Search for the cell housing the specified text and yield its [X, Y] center coordinate. 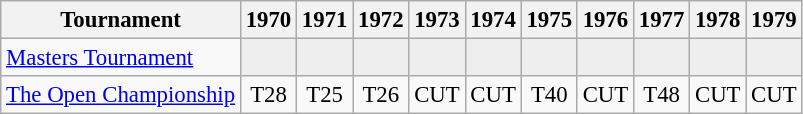
1973 [437, 20]
1978 [718, 20]
1975 [549, 20]
Masters Tournament [121, 58]
1972 [381, 20]
The Open Championship [121, 95]
T40 [549, 95]
1977 [661, 20]
1971 [325, 20]
T25 [325, 95]
T28 [268, 95]
1979 [774, 20]
Tournament [121, 20]
1970 [268, 20]
1976 [605, 20]
1974 [493, 20]
T48 [661, 95]
T26 [381, 95]
